Provide the (X, Y) coordinate of the cell's center where the given text is located.  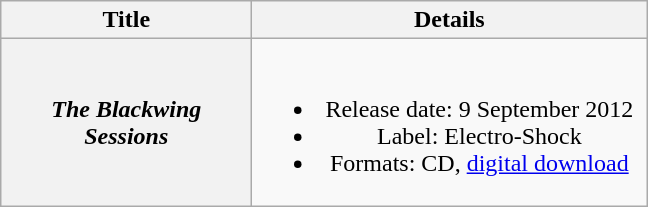
The Blackwing Sessions (126, 122)
Release date: 9 September 2012Label: Electro-ShockFormats: CD, digital download (450, 122)
Title (126, 20)
Details (450, 20)
